Detect which cell encompasses the target text, then output its (x, y) center coordinate. 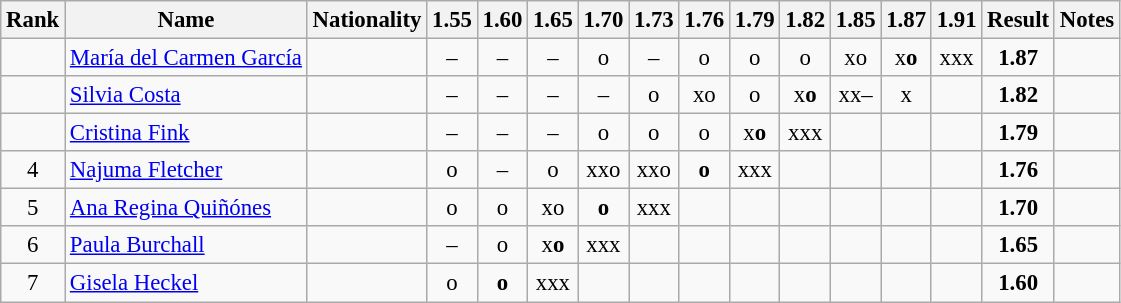
7 (33, 283)
Name (186, 20)
1.85 (855, 20)
1.91 (956, 20)
Cristina Fink (186, 133)
Gisela Heckel (186, 283)
xx– (855, 95)
Najuma Fletcher (186, 170)
x (906, 95)
María del Carmen García (186, 58)
Rank (33, 20)
1.73 (654, 20)
Paula Burchall (186, 245)
Notes (1086, 20)
Nationality (366, 20)
Result (1018, 20)
1.55 (452, 20)
6 (33, 245)
4 (33, 170)
Ana Regina Quiñónes (186, 208)
5 (33, 208)
Silvia Costa (186, 95)
